Detect which cell encompasses the target text, then output its [x, y] center coordinate. 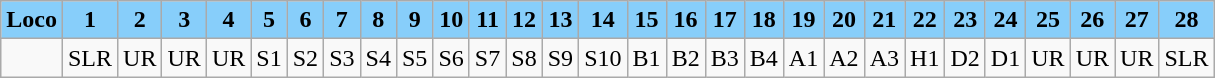
2 [140, 20]
22 [925, 20]
4 [228, 20]
A3 [884, 58]
S5 [414, 58]
25 [1048, 20]
14 [603, 20]
B3 [724, 58]
B2 [686, 58]
12 [524, 20]
3 [184, 20]
27 [1137, 20]
18 [764, 20]
A2 [844, 58]
17 [724, 20]
S4 [378, 58]
6 [305, 20]
11 [487, 20]
S9 [560, 58]
24 [1005, 20]
15 [646, 20]
S10 [603, 58]
7 [342, 20]
1 [90, 20]
10 [451, 20]
S6 [451, 58]
S7 [487, 58]
B4 [764, 58]
23 [965, 20]
8 [378, 20]
28 [1186, 20]
D2 [965, 58]
9 [414, 20]
S2 [305, 58]
A1 [803, 58]
5 [269, 20]
26 [1092, 20]
13 [560, 20]
S3 [342, 58]
H1 [925, 58]
19 [803, 20]
D1 [1005, 58]
16 [686, 20]
B1 [646, 58]
S8 [524, 58]
Loco [32, 20]
20 [844, 20]
21 [884, 20]
S1 [269, 58]
